Determine the [X, Y] coordinate at the center of the cell enclosing the given text.  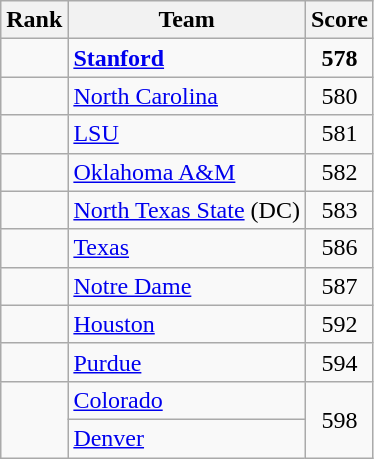
598 [339, 419]
Oklahoma A&M [187, 172]
Texas [187, 248]
North Carolina [187, 96]
Notre Dame [187, 286]
592 [339, 324]
Stanford [187, 58]
582 [339, 172]
581 [339, 134]
North Texas State (DC) [187, 210]
580 [339, 96]
594 [339, 362]
587 [339, 286]
Score [339, 20]
Denver [187, 438]
LSU [187, 134]
Colorado [187, 400]
Rank [34, 20]
Purdue [187, 362]
Houston [187, 324]
578 [339, 58]
Team [187, 20]
586 [339, 248]
583 [339, 210]
